Scan for the cell matching the given text and deliver its (x, y) coordinate at center. 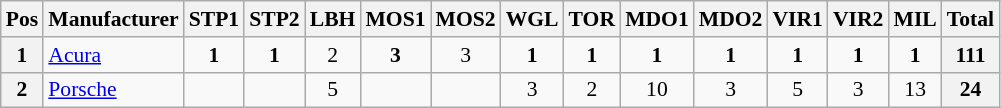
Porsche (113, 90)
WGL (532, 19)
Manufacturer (113, 19)
TOR (592, 19)
STP1 (214, 19)
10 (657, 90)
13 (914, 90)
MOS1 (395, 19)
MDO1 (657, 19)
Total (970, 19)
111 (970, 55)
MIL (914, 19)
Pos (22, 19)
VIR2 (858, 19)
MOS2 (466, 19)
STP2 (274, 19)
MDO2 (731, 19)
Acura (113, 55)
VIR1 (798, 19)
LBH (333, 19)
24 (970, 90)
